Scan for the cell matching the given text and deliver its (x, y) coordinate at center. 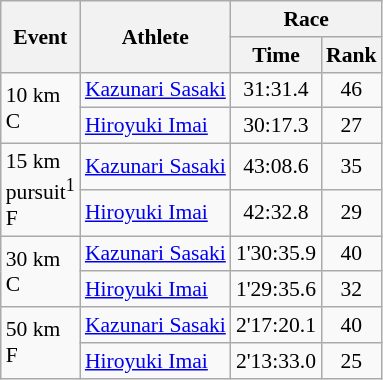
43:08.6 (276, 167)
42:32.8 (276, 213)
29 (352, 213)
Rank (352, 55)
30:17.3 (276, 126)
46 (352, 90)
50 km F (40, 342)
35 (352, 167)
15 km pursuit1 F (40, 190)
32 (352, 290)
10 km C (40, 108)
2'13:33.0 (276, 361)
1'29:35.6 (276, 290)
25 (352, 361)
Athlete (156, 36)
1'30:35.9 (276, 254)
27 (352, 126)
Time (276, 55)
30 km C (40, 272)
Race (306, 19)
31:31.4 (276, 90)
Event (40, 36)
2'17:20.1 (276, 325)
